Pinpoint the cell where the given text exists, returning its [x, y] midpoint coordinate. 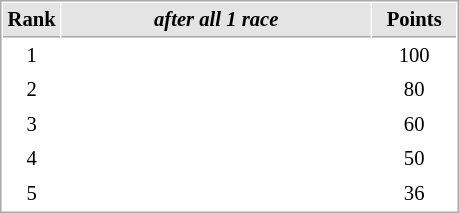
Rank [32, 20]
after all 1 race [216, 20]
50 [414, 158]
Points [414, 20]
36 [414, 194]
80 [414, 90]
5 [32, 194]
1 [32, 56]
4 [32, 158]
3 [32, 124]
60 [414, 124]
2 [32, 90]
100 [414, 56]
